Find where the given text appears and provide that cell's center as [X, Y] coordinate. 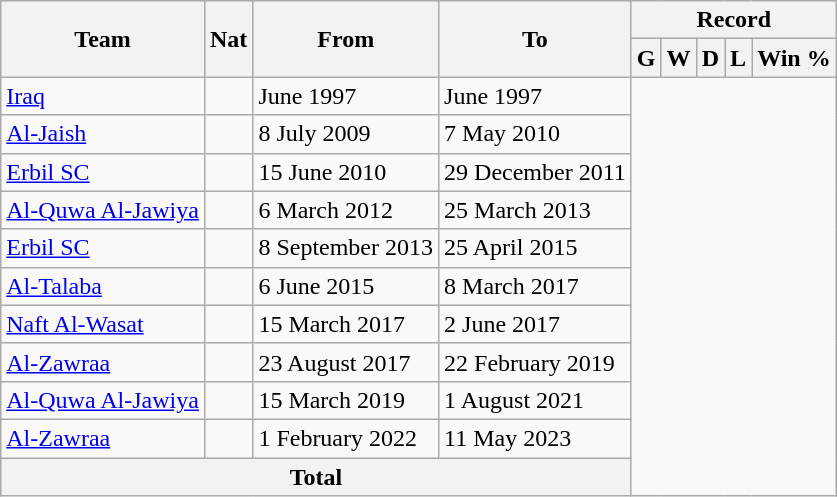
Team [103, 39]
22 February 2019 [536, 362]
Record [734, 20]
1 February 2022 [346, 438]
Total [316, 477]
Naft Al-Wasat [103, 324]
6 March 2012 [346, 210]
8 March 2017 [536, 286]
G [646, 58]
Iraq [103, 96]
2 June 2017 [536, 324]
From [346, 39]
11 May 2023 [536, 438]
To [536, 39]
1 August 2021 [536, 400]
29 December 2011 [536, 172]
L [738, 58]
15 March 2017 [346, 324]
25 April 2015 [536, 248]
W [678, 58]
Al-Talaba [103, 286]
15 June 2010 [346, 172]
15 March 2019 [346, 400]
25 March 2013 [536, 210]
Nat [228, 39]
Al-Jaish [103, 134]
8 July 2009 [346, 134]
23 August 2017 [346, 362]
8 September 2013 [346, 248]
D [710, 58]
6 June 2015 [346, 286]
7 May 2010 [536, 134]
Win % [794, 58]
